Pinpoint the cell where the given text exists, returning its (x, y) midpoint coordinate. 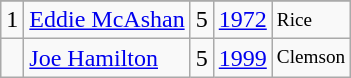
Clemson (310, 58)
1 (12, 20)
Joe Hamilton (107, 58)
1972 (242, 20)
1999 (242, 58)
Eddie McAshan (107, 20)
Rice (310, 20)
